Provide the [x, y] coordinate of the cell's center where the given text is located.  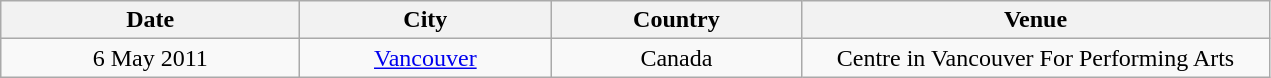
City [426, 20]
Country [676, 20]
Canada [676, 58]
6 May 2011 [150, 58]
Centre in Vancouver For Performing Arts [1036, 58]
Vancouver [426, 58]
Date [150, 20]
Venue [1036, 20]
